Detect which cell encompasses the target text, then output its [x, y] center coordinate. 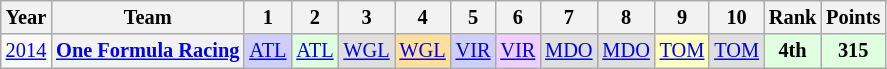
6 [518, 17]
5 [474, 17]
Points [853, 17]
4th [792, 51]
Team [148, 17]
9 [682, 17]
One Formula Racing [148, 51]
Rank [792, 17]
Year [26, 17]
2014 [26, 51]
10 [736, 17]
2 [314, 17]
315 [853, 51]
1 [268, 17]
3 [366, 17]
4 [423, 17]
8 [626, 17]
7 [568, 17]
